Return [X, Y] of the center of cell containing provided text 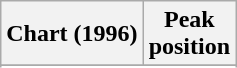
Chart (1996) [72, 34]
Peakposition [189, 34]
